Search for the cell housing the specified text and yield its [x, y] center coordinate. 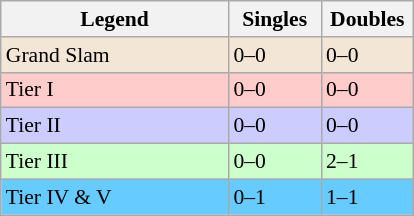
0–1 [274, 197]
Tier III [115, 162]
Singles [274, 19]
2–1 [368, 162]
Legend [115, 19]
1–1 [368, 197]
Grand Slam [115, 55]
Doubles [368, 19]
Tier I [115, 90]
Tier II [115, 126]
Tier IV & V [115, 197]
